Determine the [x, y] coordinate at the center of the cell enclosing the given text.  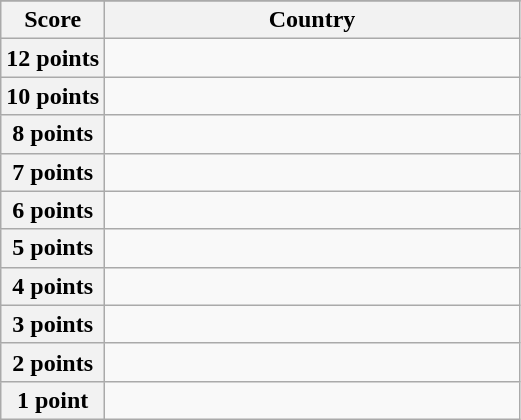
8 points [53, 134]
1 point [53, 400]
6 points [53, 210]
Score [53, 20]
10 points [53, 96]
3 points [53, 324]
2 points [53, 362]
5 points [53, 248]
12 points [53, 58]
Country [312, 20]
7 points [53, 172]
4 points [53, 286]
